Return the [x, y] coordinate for the center point of the cell that contains the specified text.  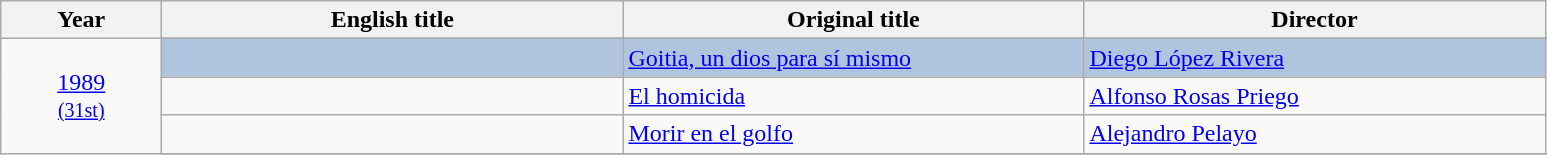
Original title [854, 20]
Alfonso Rosas Priego [1314, 96]
Goitia, un dios para sí mismo [854, 58]
Director [1314, 20]
1989(31st) [82, 96]
Diego López Rivera [1314, 58]
Year [82, 20]
Morir en el golfo [854, 134]
El homicida [854, 96]
Alejandro Pelayo [1314, 134]
English title [392, 20]
